Find where the given text appears and provide that cell's center as (x, y) coordinate. 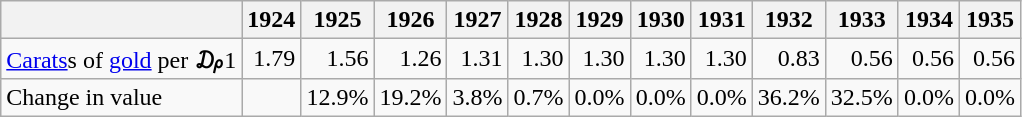
1929 (600, 20)
1926 (410, 20)
1925 (338, 20)
19.2% (410, 97)
12.9% (338, 97)
1.26 (410, 59)
1.31 (478, 59)
1.56 (338, 59)
0.7% (538, 97)
1933 (862, 20)
36.2% (788, 97)
1935 (990, 20)
0.83 (788, 59)
1931 (722, 20)
1930 (660, 20)
1934 (928, 20)
1924 (272, 20)
1928 (538, 20)
1927 (478, 20)
32.5% (862, 97)
Caratss of gold per ₯1 (122, 59)
1.79 (272, 59)
1932 (788, 20)
3.8% (478, 97)
Change in value (122, 97)
